Locate the cell with the specified text and output its (x, y) center coordinate. 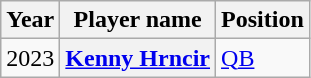
Year (30, 20)
Position (263, 20)
Player name (138, 20)
QB (263, 58)
2023 (30, 58)
Kenny Hrncir (138, 58)
